Find where the given text appears and provide that cell's center as (X, Y) coordinate. 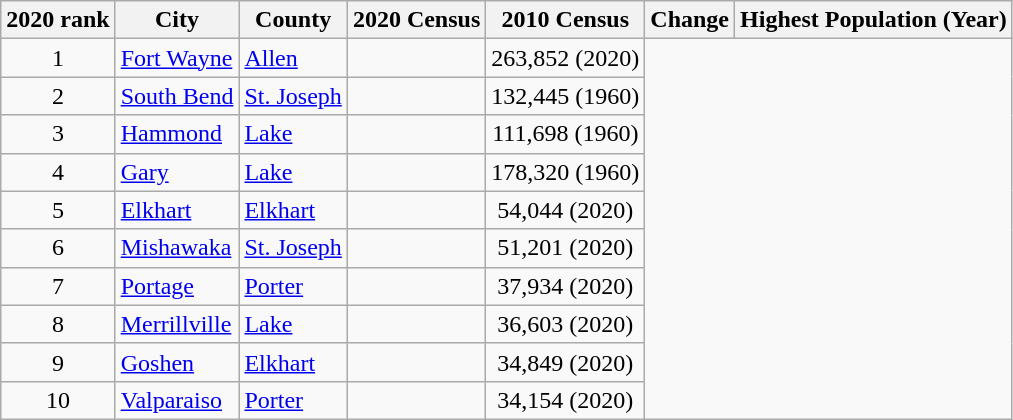
Valparaiso (177, 400)
Fort Wayne (177, 58)
2010 Census (566, 20)
Highest Population (Year) (874, 20)
Portage (177, 286)
3 (58, 134)
178,320 (1960) (566, 172)
263,852 (2020) (566, 58)
Hammond (177, 134)
34,849 (2020) (566, 362)
34,154 (2020) (566, 400)
6 (58, 248)
South Bend (177, 96)
Change (690, 20)
36,603 (2020) (566, 324)
2020 rank (58, 20)
8 (58, 324)
1 (58, 58)
Mishawaka (177, 248)
54,044 (2020) (566, 210)
9 (58, 362)
2 (58, 96)
10 (58, 400)
Goshen (177, 362)
County (293, 20)
111,698 (1960) (566, 134)
City (177, 20)
Gary (177, 172)
132,445 (1960) (566, 96)
Merrillville (177, 324)
2020 Census (416, 20)
Allen (293, 58)
37,934 (2020) (566, 286)
4 (58, 172)
51,201 (2020) (566, 248)
5 (58, 210)
7 (58, 286)
